Output the [X, Y] coordinate of the center of the cell containing the given text.  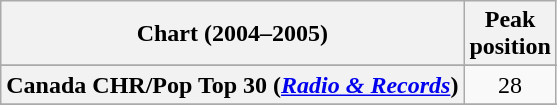
Canada CHR/Pop Top 30 (Radio & Records) [232, 85]
Chart (2004–2005) [232, 34]
Peakposition [510, 34]
28 [510, 85]
